Determine the [x, y] coordinate at the center of the cell enclosing the given text.  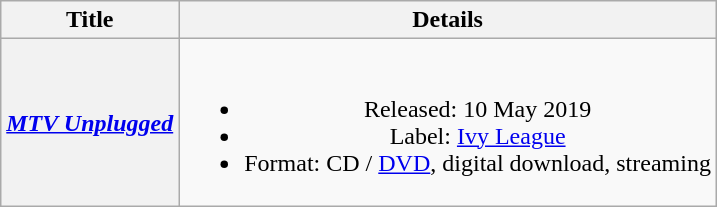
Details [448, 20]
Released: 10 May 2019Label: Ivy LeagueFormat: CD / DVD, digital download, streaming [448, 122]
Title [90, 20]
MTV Unplugged [90, 122]
